Search for the cell housing the specified text and yield its (X, Y) center coordinate. 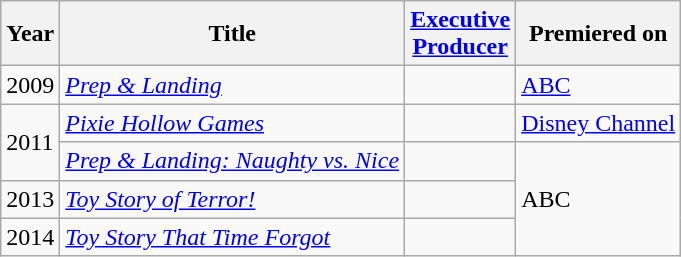
ExecutiveProducer (460, 34)
2011 (30, 142)
2013 (30, 199)
Year (30, 34)
Disney Channel (598, 123)
Prep & Landing: Naughty vs. Nice (232, 161)
Title (232, 34)
Toy Story That Time Forgot (232, 237)
Pixie Hollow Games (232, 123)
Toy Story of Terror! (232, 199)
2009 (30, 85)
Premiered on (598, 34)
2014 (30, 237)
Prep & Landing (232, 85)
